Determine the (x, y) coordinate at the center of the cell enclosing the given text.  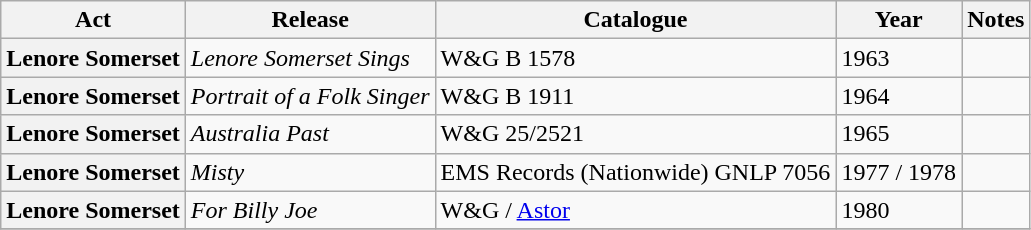
W&G / Astor (636, 210)
Catalogue (636, 20)
1965 (899, 134)
1977 / 1978 (899, 172)
Lenore Somerset Sings (310, 58)
Portrait of a Folk Singer (310, 96)
1964 (899, 96)
1963 (899, 58)
Australia Past (310, 134)
W&G B 1578 (636, 58)
Year (899, 20)
Act (94, 20)
Misty (310, 172)
W&G 25/2521 (636, 134)
Notes (996, 20)
W&G B 1911 (636, 96)
For Billy Joe (310, 210)
1980 (899, 210)
Release (310, 20)
EMS Records (Nationwide) GNLP 7056 (636, 172)
